From the cell containing the given text, extract its center point as [x, y] coordinate. 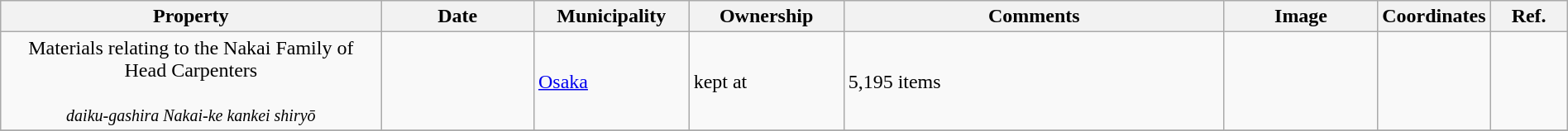
Property [191, 16]
Date [458, 16]
Coordinates [1434, 16]
Municipality [611, 16]
Osaka [611, 81]
Comments [1034, 16]
5,195 items [1034, 81]
Materials relating to the Nakai Family of Head Carpentersdaiku-gashira Nakai-ke kankei shiryō [191, 81]
Ref. [1528, 16]
kept at [766, 81]
Image [1300, 16]
Ownership [766, 16]
